Locate the cell with the specified text and output its (x, y) center coordinate. 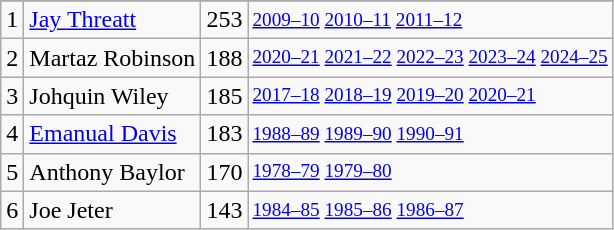
143 (224, 210)
253 (224, 20)
Anthony Baylor (112, 172)
188 (224, 58)
Jay Threatt (112, 20)
Johquin Wiley (112, 96)
2009–10 2010–11 2011–12 (430, 20)
Joe Jeter (112, 210)
183 (224, 134)
2020–21 2021–22 2022–23 2023–24 2024–25 (430, 58)
3 (12, 96)
1 (12, 20)
Martaz Robinson (112, 58)
Emanual Davis (112, 134)
6 (12, 210)
5 (12, 172)
1984–85 1985–86 1986–87 (430, 210)
4 (12, 134)
185 (224, 96)
1978–79 1979–80 (430, 172)
170 (224, 172)
2 (12, 58)
1988–89 1989–90 1990–91 (430, 134)
2017–18 2018–19 2019–20 2020–21 (430, 96)
